Identify which cell holds the provided text, then report its [X, Y] central coordinate. 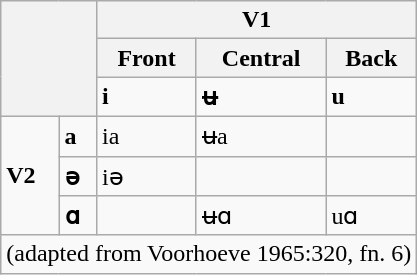
Front [147, 58]
V1 [257, 20]
uɑ [372, 216]
i [147, 97]
a [78, 136]
(adapted from Voorhoeve 1965:320, fn. 6) [209, 254]
Back [372, 58]
V2 [30, 176]
Central [260, 58]
ɑ [78, 216]
ʉa [260, 136]
ə [78, 176]
u [372, 97]
ʉ [260, 97]
iə [147, 176]
ia [147, 136]
ʉɑ [260, 216]
